Pinpoint the cell where the given text exists, returning its [x, y] midpoint coordinate. 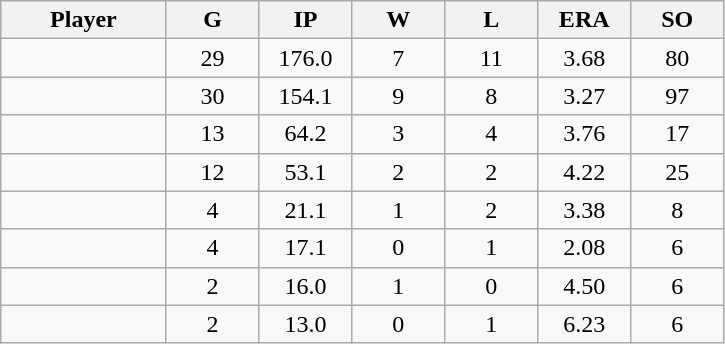
W [398, 20]
ERA [584, 20]
13.0 [306, 324]
17.1 [306, 248]
154.1 [306, 96]
4.50 [584, 286]
L [492, 20]
9 [398, 96]
3.27 [584, 96]
4.22 [584, 172]
16.0 [306, 286]
53.1 [306, 172]
3 [398, 134]
Player [84, 20]
3.38 [584, 210]
12 [212, 172]
7 [398, 58]
29 [212, 58]
3.76 [584, 134]
6.23 [584, 324]
30 [212, 96]
SO [678, 20]
25 [678, 172]
21.1 [306, 210]
64.2 [306, 134]
11 [492, 58]
13 [212, 134]
97 [678, 96]
2.08 [584, 248]
3.68 [584, 58]
176.0 [306, 58]
G [212, 20]
80 [678, 58]
IP [306, 20]
17 [678, 134]
